Detect which cell encompasses the target text, then output its (x, y) center coordinate. 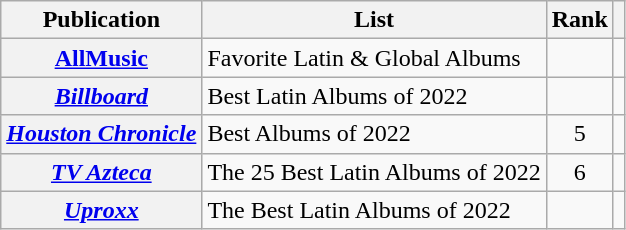
The 25 Best Latin Albums of 2022 (374, 172)
Best Latin Albums of 2022 (374, 96)
Rank (580, 20)
Best Albums of 2022 (374, 134)
Uproxx (102, 210)
6 (580, 172)
The Best Latin Albums of 2022 (374, 210)
Billboard (102, 96)
Publication (102, 20)
AllMusic (102, 58)
TV Azteca (102, 172)
Favorite Latin & Global Albums (374, 58)
5 (580, 134)
List (374, 20)
Houston Chronicle (102, 134)
